Search for the cell housing the specified text and yield its (X, Y) center coordinate. 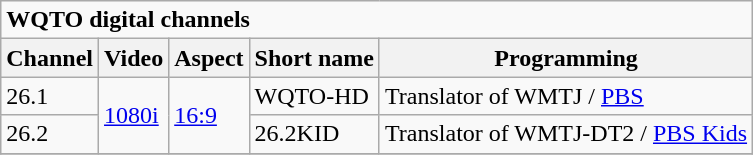
26.2KID (314, 134)
Translator of WMTJ / PBS (566, 96)
WQTO digital channels (377, 20)
Channel (50, 58)
26.1 (50, 96)
Video (134, 58)
16:9 (209, 115)
Programming (566, 58)
Aspect (209, 58)
Translator of WMTJ-DT2 / PBS Kids (566, 134)
1080i (134, 115)
WQTO-HD (314, 96)
26.2 (50, 134)
Short name (314, 58)
